Search for the cell housing the specified text and yield its [x, y] center coordinate. 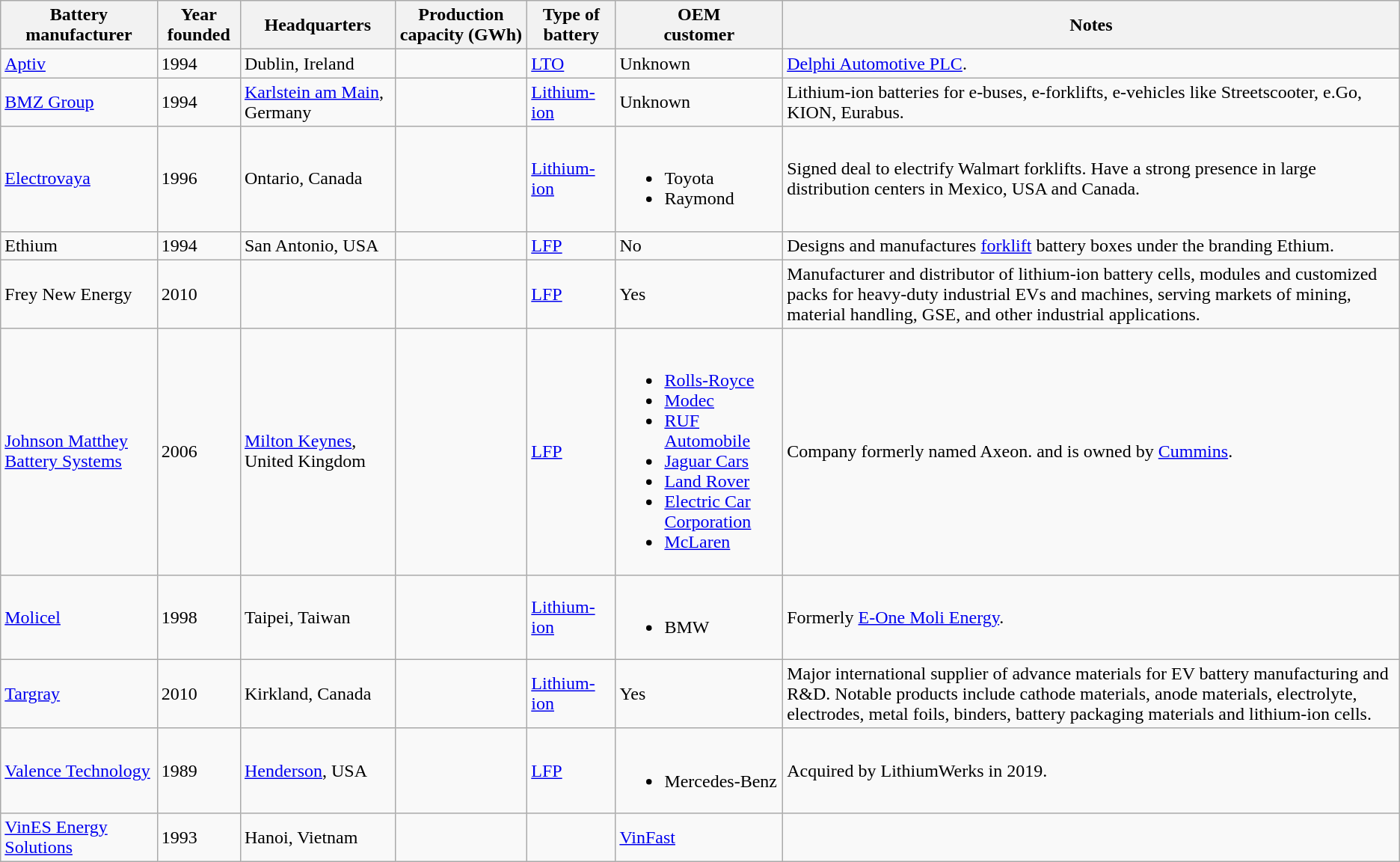
Company formerly named Axeon. and is owned by Cummins. [1092, 452]
Aptiv [79, 64]
1996 [199, 179]
1998 [199, 617]
No [699, 245]
Targray [79, 694]
Rolls-RoyceModecRUF AutomobileJaguar CarsLand RoverElectric Car CorporationMcLaren [699, 452]
BMZ Group [79, 102]
Valence Technology [79, 771]
Notes [1092, 25]
Electrovaya [79, 179]
San Antonio, USA [317, 245]
Year founded [199, 25]
Type of battery [571, 25]
Karlstein am Main, Germany [317, 102]
Ontario, Canada [317, 179]
ToyotaRaymond [699, 179]
Acquired by LithiumWerks in 2019. [1092, 771]
Frey New Energy [79, 294]
Taipei, Taiwan [317, 617]
Formerly E-One Moli Energy. [1092, 617]
VinFast [699, 837]
Lithium-ion batteries for e-buses, e-forklifts, e-vehicles like Streetscooter, e.Go, KION, Eurabus. [1092, 102]
Mercedes-Benz [699, 771]
Hanoi, Vietnam [317, 837]
Battery manufacturer [79, 25]
Dublin, Ireland [317, 64]
2006 [199, 452]
Milton Keynes, United Kingdom [317, 452]
Johnson Matthey Battery Systems [79, 452]
1993 [199, 837]
LTO [571, 64]
Ethium [79, 245]
Delphi Automotive PLC. [1092, 64]
BMW [699, 617]
Signed deal to electrify Walmart forklifts. Have a strong presence in large distribution centers in Mexico, USA and Canada. [1092, 179]
Production capacity (GWh) [461, 25]
VinES Energy Solutions [79, 837]
Headquarters [317, 25]
1989 [199, 771]
Designs and manufactures forklift battery boxes under the branding Ethium. [1092, 245]
OEMcustomer [699, 25]
Henderson, USA [317, 771]
Kirkland, Canada [317, 694]
Molicel [79, 617]
